From the cell containing the given text, extract its center point as [X, Y] coordinate. 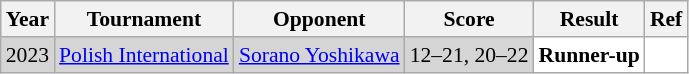
Result [590, 19]
Opponent [320, 19]
Sorano Yoshikawa [320, 55]
Ref [666, 19]
Score [470, 19]
Polish International [144, 55]
12–21, 20–22 [470, 55]
Runner-up [590, 55]
2023 [28, 55]
Year [28, 19]
Tournament [144, 19]
